Return the (x, y) coordinate for the center point of the cell that contains the specified text.  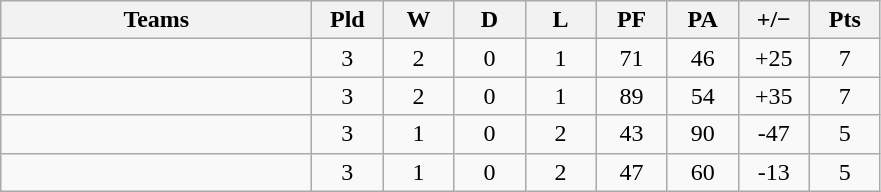
+25 (774, 58)
90 (702, 134)
W (418, 20)
+/− (774, 20)
PF (632, 20)
PA (702, 20)
L (560, 20)
43 (632, 134)
Pts (844, 20)
46 (702, 58)
Teams (156, 20)
D (490, 20)
89 (632, 96)
71 (632, 58)
Pld (348, 20)
+35 (774, 96)
-47 (774, 134)
47 (632, 172)
60 (702, 172)
54 (702, 96)
-13 (774, 172)
